Extract the (X, Y) coordinate from the center of the cell holding the provided text.  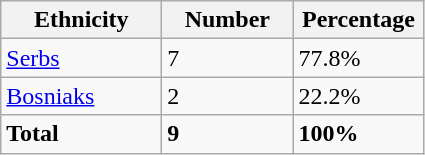
7 (228, 58)
Percentage (358, 20)
Number (228, 20)
Ethnicity (82, 20)
22.2% (358, 96)
2 (228, 96)
9 (228, 134)
100% (358, 134)
77.8% (358, 58)
Total (82, 134)
Serbs (82, 58)
Bosniaks (82, 96)
